Capture the cell that displays the provided text and extract its (X, Y) central coordinate. 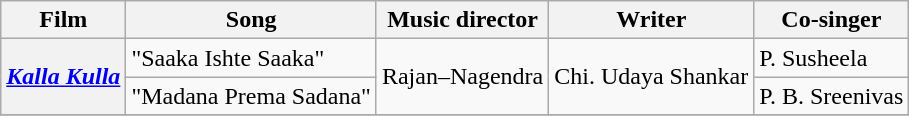
P. B. Sreenivas (832, 96)
Music director (462, 20)
Song (252, 20)
"Saaka Ishte Saaka" (252, 58)
Writer (652, 20)
"Madana Prema Sadana" (252, 96)
Chi. Udaya Shankar (652, 77)
Rajan–Nagendra (462, 77)
P. Susheela (832, 58)
Co-singer (832, 20)
Film (64, 20)
Kalla Kulla (64, 77)
